Detect which cell encompasses the target text, then output its (x, y) center coordinate. 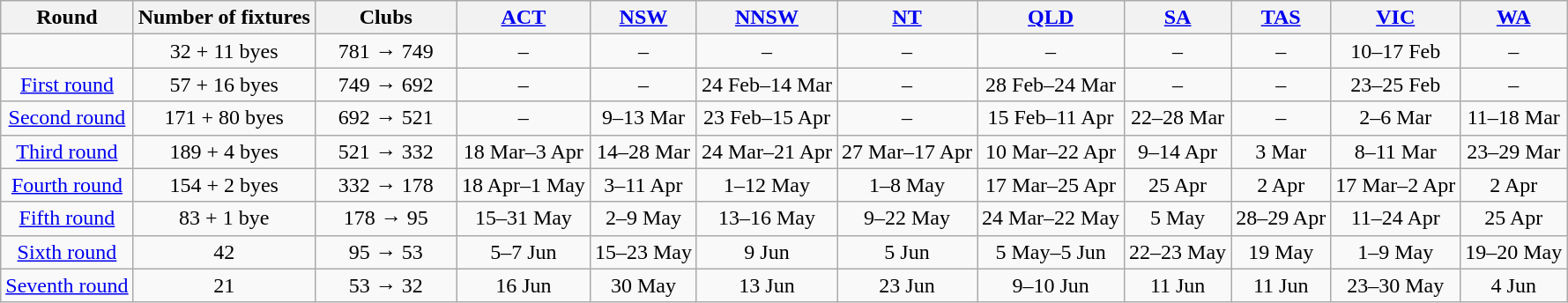
QLD (1051, 18)
9 Jun (767, 252)
28–29 Apr (1282, 218)
5 May (1178, 218)
692 → 521 (386, 118)
15 Feb–11 Apr (1051, 118)
Second round (67, 118)
171 + 80 byes (224, 118)
24 Mar–22 May (1051, 218)
WA (1514, 18)
2–9 May (643, 218)
23–29 Mar (1514, 151)
24 Feb–14 Mar (767, 85)
24 Mar–21 Apr (767, 151)
189 + 4 byes (224, 151)
749 → 692 (386, 85)
28 Feb–24 Mar (1051, 85)
42 (224, 252)
27 Mar–17 Apr (908, 151)
Third round (67, 151)
5–7 Jun (524, 252)
9–14 Apr (1178, 151)
13–16 May (767, 218)
21 (224, 285)
First round (67, 85)
23 Jun (908, 285)
SA (1178, 18)
53 → 32 (386, 285)
Number of fixtures (224, 18)
9–10 Jun (1051, 285)
332 → 178 (386, 185)
5 Jun (908, 252)
TAS (1282, 18)
15–31 May (524, 218)
781 → 749 (386, 51)
23–30 May (1396, 285)
9–22 May (908, 218)
23–25 Feb (1396, 85)
10 Mar–22 Apr (1051, 151)
Round (67, 18)
13 Jun (767, 285)
4 Jun (1514, 285)
95 → 53 (386, 252)
154 + 2 byes (224, 185)
VIC (1396, 18)
32 + 11 byes (224, 51)
1–9 May (1396, 252)
22–28 Mar (1178, 118)
5 May–5 Jun (1051, 252)
1–8 May (908, 185)
1–12 May (767, 185)
9–13 Mar (643, 118)
NSW (643, 18)
Fifth round (67, 218)
11–18 Mar (1514, 118)
19–20 May (1514, 252)
Fourth round (67, 185)
57 + 16 byes (224, 85)
Seventh round (67, 285)
19 May (1282, 252)
3 Mar (1282, 151)
22–23 May (1178, 252)
3–11 Apr (643, 185)
17 Mar–2 Apr (1396, 185)
18 Apr–1 May (524, 185)
23 Feb–15 Apr (767, 118)
83 + 1 bye (224, 218)
17 Mar–25 Apr (1051, 185)
8–11 Mar (1396, 151)
Clubs (386, 18)
Sixth round (67, 252)
30 May (643, 285)
2–6 Mar (1396, 118)
10–17 Feb (1396, 51)
178 → 95 (386, 218)
16 Jun (524, 285)
18 Mar–3 Apr (524, 151)
ACT (524, 18)
521 → 332 (386, 151)
NNSW (767, 18)
15–23 May (643, 252)
14–28 Mar (643, 151)
11–24 Apr (1396, 218)
NT (908, 18)
